Output the [X, Y] coordinate of the center of the cell containing the given text.  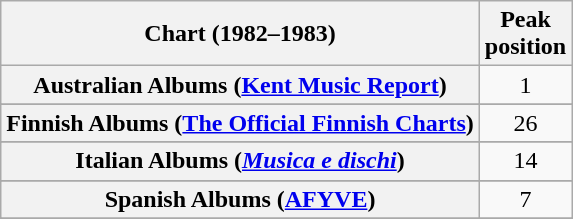
Chart (1982–1983) [240, 34]
14 [525, 161]
Italian Albums (Musica e dischi) [240, 161]
26 [525, 123]
Australian Albums (Kent Music Report) [240, 85]
7 [525, 199]
Finnish Albums (The Official Finnish Charts) [240, 123]
1 [525, 85]
Spanish Albums (AFYVE) [240, 199]
Peakposition [525, 34]
